Find where the given text appears and provide that cell's center as [X, Y] coordinate. 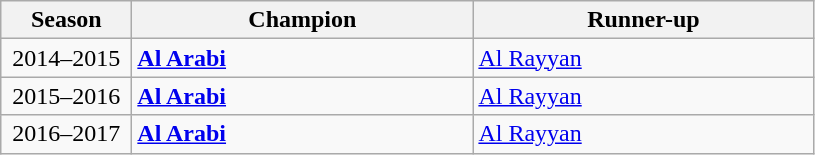
2016–2017 [66, 134]
Champion [302, 20]
2015–2016 [66, 96]
2014–2015 [66, 58]
Runner-up [644, 20]
Season [66, 20]
